Locate the cell with the specified text and output its [x, y] center coordinate. 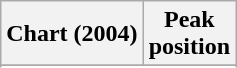
Chart (2004) [72, 34]
Peakposition [189, 34]
